Extract the [x, y] coordinate from the center of the cell holding the provided text.  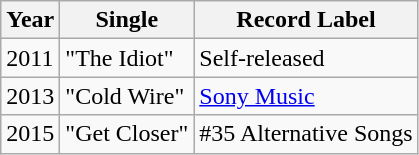
Sony Music [306, 96]
Record Label [306, 20]
"Cold Wire" [127, 96]
"Get Closer" [127, 134]
Self-released [306, 58]
2013 [30, 96]
#35 Alternative Songs [306, 134]
2015 [30, 134]
"The Idiot" [127, 58]
Year [30, 20]
2011 [30, 58]
Single [127, 20]
